Search for the cell housing the specified text and yield its [X, Y] center coordinate. 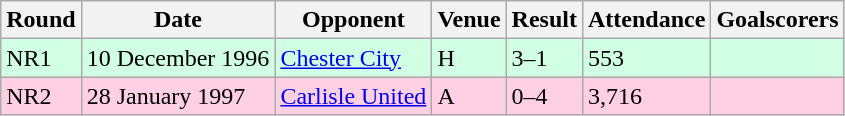
Venue [469, 20]
A [469, 96]
553 [646, 58]
Attendance [646, 20]
10 December 1996 [178, 58]
Round [41, 20]
Carlisle United [354, 96]
3–1 [544, 58]
Date [178, 20]
NR1 [41, 58]
28 January 1997 [178, 96]
NR2 [41, 96]
Result [544, 20]
0–4 [544, 96]
H [469, 58]
Goalscorers [778, 20]
Chester City [354, 58]
Opponent [354, 20]
3,716 [646, 96]
